Output the (x, y) coordinate of the center of the cell containing the given text.  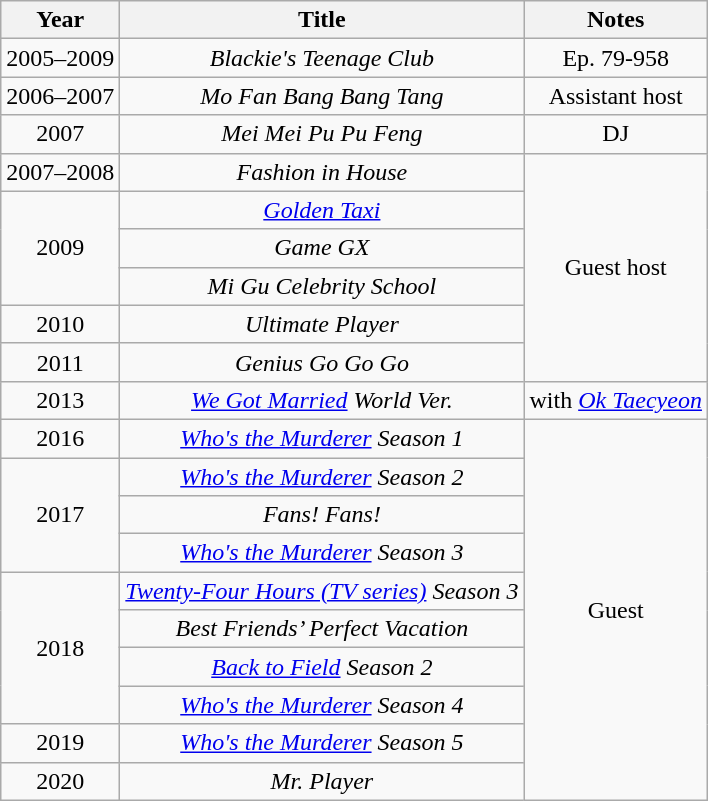
2009 (60, 248)
Who's the Murderer Season 5 (322, 743)
DJ (616, 134)
Guest host (616, 267)
2019 (60, 743)
Mi Gu Celebrity School (322, 286)
2007–2008 (60, 172)
2017 (60, 515)
Best Friends’ Perfect Vacation (322, 629)
Who's the Murderer Season 3 (322, 553)
Year (60, 20)
2020 (60, 781)
Who's the Murderer Season 1 (322, 438)
Mei Mei Pu Pu Feng (322, 134)
2016 (60, 438)
Mo Fan Bang Bang Tang (322, 96)
2006–2007 (60, 96)
Notes (616, 20)
Game GX (322, 248)
2005–2009 (60, 58)
We Got Married World Ver. (322, 400)
Title (322, 20)
Assistant host (616, 96)
2013 (60, 400)
with Ok Taecyeon (616, 400)
2010 (60, 324)
Ep. 79-958 (616, 58)
Fans! Fans! (322, 515)
Blackie's Teenage Club (322, 58)
Mr. Player (322, 781)
Golden Taxi (322, 210)
Genius Go Go Go (322, 362)
2018 (60, 648)
Twenty-Four Hours (TV series) Season 3 (322, 591)
2011 (60, 362)
2007 (60, 134)
Guest (616, 610)
Who's the Murderer Season 4 (322, 705)
Who's the Murderer Season 2 (322, 477)
Back to Field Season 2 (322, 667)
Ultimate Player (322, 324)
Fashion in House (322, 172)
